Scan for the cell matching the given text and deliver its [X, Y] coordinate at center. 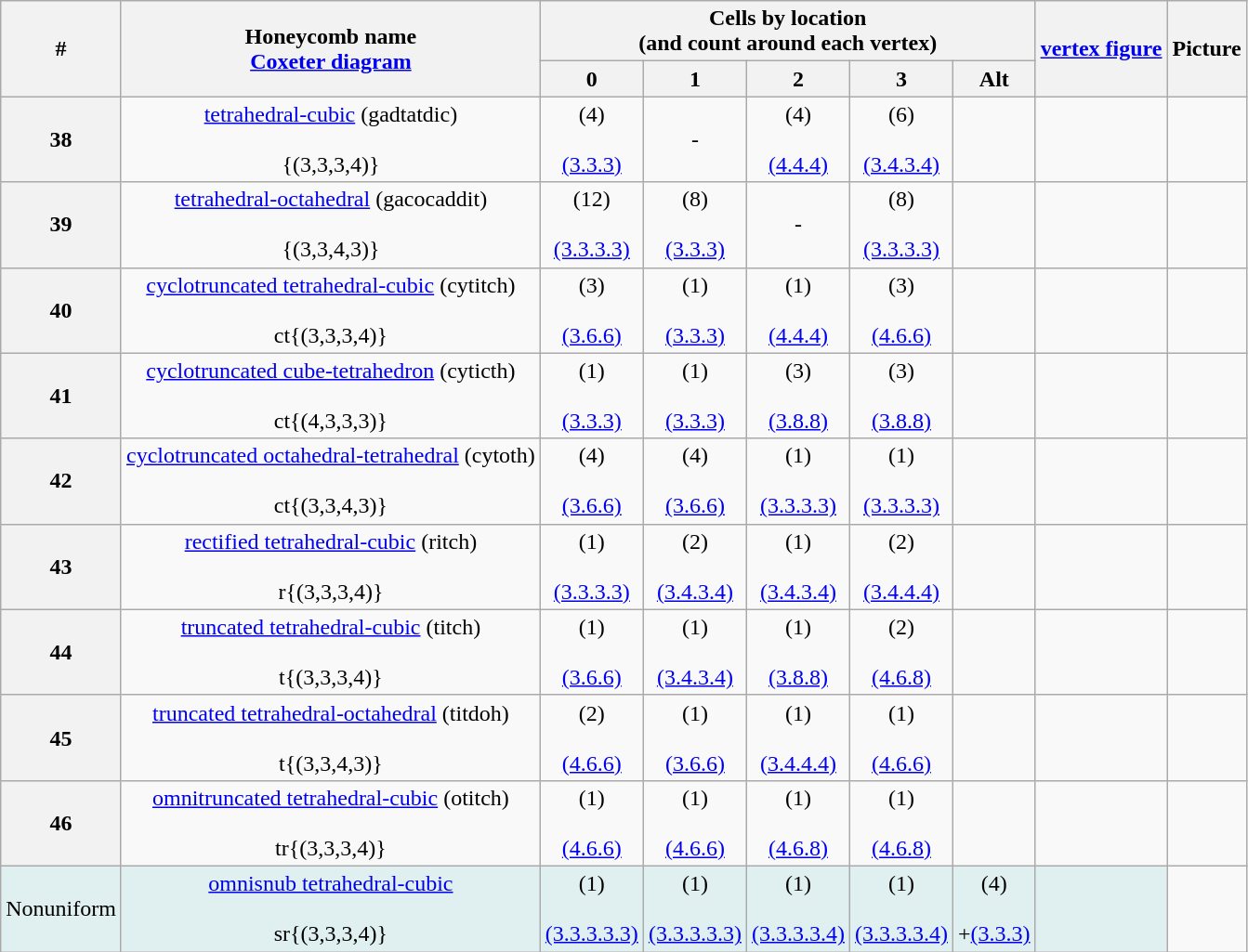
41 [61, 396]
39 [61, 225]
3 [901, 79]
(1)(3.4.4.4) [797, 737]
(4)(3.3.3) [591, 139]
(1)(3.8.8) [797, 652]
(3)(3.6.6) [591, 310]
cyclotruncated cube-tetrahedron (cyticth)ct{(4,3,3,3)} [331, 396]
(8)(3.3.3.3) [901, 225]
45 [61, 737]
42 [61, 481]
omnitruncated tetrahedral-cubic (otitch)tr{(3,3,3,4)} [331, 823]
(3)(4.6.6) [901, 310]
tetrahedral-cubic (gadtatdic){(3,3,3,4)} [331, 139]
38 [61, 139]
rectified tetrahedral-cubic (ritch)r{(3,3,3,4)} [331, 567]
(2)(4.6.6) [591, 737]
Cells by location(and count around each vertex) [788, 32]
(4)(4.4.4) [797, 139]
46 [61, 823]
(2)(3.4.4.4) [901, 567]
44 [61, 652]
Alt [994, 79]
Honeycomb nameCoxeter diagram [331, 48]
2 [797, 79]
(1)(4.4.4) [797, 310]
1 [695, 79]
truncated tetrahedral-cubic (titch)t{(3,3,3,4)} [331, 652]
Picture [1206, 48]
cyclotruncated tetrahedral-cubic (cytitch)ct{(3,3,3,4)} [331, 310]
0 [591, 79]
(2)(3.4.3.4) [695, 567]
43 [61, 567]
tetrahedral-octahedral (gacocaddit){(3,3,4,3)} [331, 225]
(2)(4.6.8) [901, 652]
(8)(3.3.3) [695, 225]
40 [61, 310]
omnisnub tetrahedral-cubicsr{(3,3,3,4)} [331, 908]
(12)(3.3.3.3) [591, 225]
# [61, 48]
cyclotruncated octahedral-tetrahedral (cytoth)ct{(3,3,4,3)} [331, 481]
(6)(3.4.3.4) [901, 139]
truncated tetrahedral-octahedral (titdoh)t{(3,3,4,3)} [331, 737]
(4)+(3.3.3) [994, 908]
Nonuniform [61, 908]
vertex figure [1101, 48]
